Find where the given text appears and provide that cell's center as (x, y) coordinate. 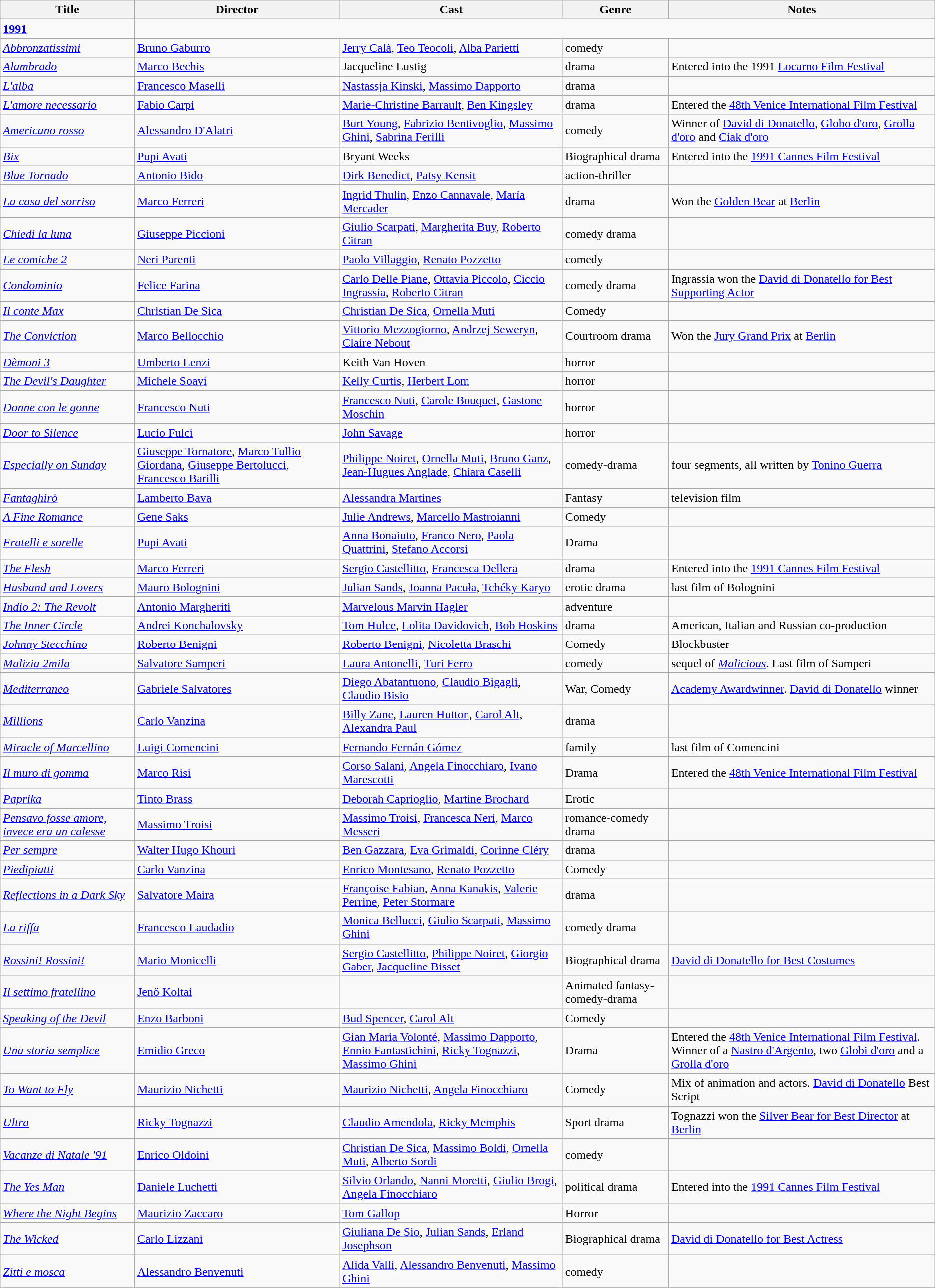
Anna Bonaiuto, Franco Nero, Paola Quattrini, Stefano Accorsi (452, 542)
Salvatore Samperi (237, 663)
Deborah Caprioglio, Martine Brochard (452, 799)
romance-comedy drama (615, 825)
La riffa (68, 928)
Christian De Sica (237, 311)
Entered into the 1991 Locarno Film Festival (801, 67)
Mediterraneo (68, 689)
Burt Young, Fabrizio Bentivoglio, Massimo Ghini, Sabrina Ferilli (452, 131)
Tognazzi won the Silver Bear for Best Director at Berlin (801, 1122)
Dirk Benedict, Patsy Kensit (452, 175)
Giulio Scarpati, Margherita Buy, Roberto Citran (452, 234)
Felice Farina (237, 285)
Sergio Castellitto, Francesca Dellera (452, 568)
Umberto Lenzi (237, 362)
Where the Night Begins (68, 1213)
adventure (615, 606)
Winner of David di Donatello, Globo d'oro, Grolla d'oro and Ciak d'oro (801, 131)
Courtroom drama (615, 336)
Christian De Sica, Massimo Boldi, Ornella Muti, Alberto Sordi (452, 1155)
Ingrid Thulin, Enzo Cannavale, María Mercader (452, 201)
Husband and Lovers (68, 587)
Gabriele Salvatores (237, 689)
Lamberto Bava (237, 498)
War, Comedy (615, 689)
L'amore necessario (68, 105)
Keith Van Hoven (452, 362)
Enrico Montesano, Renato Pozzetto (452, 869)
Fantasy (615, 498)
Per sempre (68, 850)
sequel of Malicious. Last film of Samperi (801, 663)
Walter Hugo Khouri (237, 850)
Antonio Margheriti (237, 606)
Maurizio Nichetti, Angela Finocchiaro (452, 1089)
Fernando Fernán Gómez (452, 747)
Antonio Bido (237, 175)
Tinto Brass (237, 799)
Ingrassia won the David di Donatello for Best Supporting Actor (801, 285)
Bix (68, 156)
Horror (615, 1213)
Speaking of the Devil (68, 1018)
Director (237, 10)
Mario Monicelli (237, 960)
television film (801, 498)
comedy-drama (615, 465)
Blue Tornado (68, 175)
Neri Parenti (237, 259)
Le comiche 2 (68, 259)
Maurizio Nichetti (237, 1089)
Corso Salani, Angela Finocchiaro, Ivano Marescotti (452, 773)
A Fine Romance (68, 517)
Fratelli e sorelle (68, 542)
Alessandra Martines (452, 498)
Alambrado (68, 67)
David di Donatello for Best Costumes (801, 960)
Una storia semplice (68, 1050)
Cast (452, 10)
Animated fantasy-comedy-drama (615, 992)
Christian De Sica, Ornella Muti (452, 311)
last film of Comencini (801, 747)
Alessandro D'Alatri (237, 131)
Diego Abatantuono, Claudio Bigagli, Claudio Bisio (452, 689)
Luigi Comencini (237, 747)
Giuseppe Piccioni (237, 234)
Roberto Benigni, Nicoletta Braschi (452, 644)
Bruno Gaburro (237, 48)
Françoise Fabian, Anna Kanakis, Valerie Perrine, Peter Stormare (452, 895)
Francesco Nuti (237, 407)
Piedipiatti (68, 869)
Bud Spencer, Carol Alt (452, 1018)
family (615, 747)
Dèmoni 3 (68, 362)
Nastassja Kinski, Massimo Dapporto (452, 86)
The Conviction (68, 336)
Title (68, 10)
Enrico Oldoini (237, 1155)
Jenő Koltai (237, 992)
Philippe Noiret, Ornella Muti, Bruno Ganz, Jean-Hugues Anglade, Chiara Caselli (452, 465)
Claudio Amendola, Ricky Memphis (452, 1122)
Tom Gallop (452, 1213)
The Yes Man (68, 1187)
Zitti e mosca (68, 1271)
erotic drama (615, 587)
Francesco Laudadio (237, 928)
Ultra (68, 1122)
Sergio Castellitto, Philippe Noiret, Giorgio Gaber, Jacqueline Bisset (452, 960)
Il muro di gomma (68, 773)
Bryant Weeks (452, 156)
Miracle of Marcellino (68, 747)
To Want to Fly (68, 1089)
Kelly Curtis, Herbert Lom (452, 381)
Millions (68, 722)
Johnny Stecchino (68, 644)
Abbronzatissimi (68, 48)
Marie-Christine Barrault, Ben Kingsley (452, 105)
Indio 2: The Revolt (68, 606)
Andrei Konchalovsky (237, 625)
Door to Silence (68, 433)
Marco Bellocchio (237, 336)
Jacqueline Lustig (452, 67)
1991 (68, 29)
Americano rosso (68, 131)
Emidio Greco (237, 1050)
Tom Hulce, Lolita Davidovich, Bob Hoskins (452, 625)
Il settimo fratellino (68, 992)
Alida Valli, Alessandro Benvenuti, Massimo Ghini (452, 1271)
Salvatore Maira (237, 895)
Mauro Bolognini (237, 587)
Marco Risi (237, 773)
The Wicked (68, 1239)
Vacanze di Natale '91 (68, 1155)
Roberto Benigni (237, 644)
Pensavo fosse amore, invece era un calesse (68, 825)
Daniele Luchetti (237, 1187)
The Inner Circle (68, 625)
Condominio (68, 285)
Malizia 2mila (68, 663)
Monica Bellucci, Giulio Scarpati, Massimo Ghini (452, 928)
Chiedi la luna (68, 234)
Marco Bechis (237, 67)
Genre (615, 10)
Laura Antonelli, Turi Ferro (452, 663)
David di Donatello for Best Actress (801, 1239)
Carlo Delle Piane, Ottavia Piccolo, Ciccio Ingrassia, Roberto Citran (452, 285)
Notes (801, 10)
political drama (615, 1187)
Julie Andrews, Marcello Mastroianni (452, 517)
Paolo Villaggio, Renato Pozzetto (452, 259)
Enzo Barboni (237, 1018)
Massimo Troisi, Francesca Neri, Marco Messeri (452, 825)
The Flesh (68, 568)
American, Italian and Russian co-production (801, 625)
Rossini! Rossini! (68, 960)
L'alba (68, 86)
Michele Soavi (237, 381)
Ricky Tognazzi (237, 1122)
Mix of animation and actors. David di Donatello Best Script (801, 1089)
Maurizio Zaccaro (237, 1213)
Sport drama (615, 1122)
Won the Golden Bear at Berlin (801, 201)
Gian Maria Volonté, Massimo Dapporto, Ennio Fantastichini, Ricky Tognazzi, Massimo Ghini (452, 1050)
Carlo Lizzani (237, 1239)
Donne con le gonne (68, 407)
Giuliana De Sio, Julian Sands, Erland Josephson (452, 1239)
Reflections in a Dark Sky (68, 895)
action-thriller (615, 175)
Ben Gazzara, Eva Grimaldi, Corinne Cléry (452, 850)
John Savage (452, 433)
Giuseppe Tornatore, Marco Tullio Giordana, Giuseppe Bertolucci, Francesco Barilli (237, 465)
Marvelous Marvin Hagler (452, 606)
four segments, all written by Tonino Guerra (801, 465)
Silvio Orlando, Nanni Moretti, Giulio Brogi, Angela Finocchiaro (452, 1187)
Massimo Troisi (237, 825)
Entered the 48th Venice International Film Festival. Winner of a Nastro d'Argento, two Globi d'oro and a Grolla d'oro (801, 1050)
Fabio Carpi (237, 105)
Jerry Calà, Teo Teocoli, Alba Parietti (452, 48)
Francesco Maselli (237, 86)
Il conte Max (68, 311)
Fantaghirò (68, 498)
Gene Saks (237, 517)
La casa del sorriso (68, 201)
The Devil's Daughter (68, 381)
Paprika (68, 799)
Lucio Fulci (237, 433)
Especially on Sunday (68, 465)
last film of Bolognini (801, 587)
Billy Zane, Lauren Hutton, Carol Alt, Alexandra Paul (452, 722)
Francesco Nuti, Carole Bouquet, Gastone Moschin (452, 407)
Alessandro Benvenuti (237, 1271)
Julian Sands, Joanna Pacuła, Tchéky Karyo (452, 587)
Blockbuster (801, 644)
Erotic (615, 799)
Won the Jury Grand Prix at Berlin (801, 336)
Vittorio Mezzogiorno, Andrzej Seweryn, Claire Nebout (452, 336)
Academy Awardwinner. David di Donatello winner (801, 689)
